Pinpoint the cell where the given text exists, returning its [X, Y] midpoint coordinate. 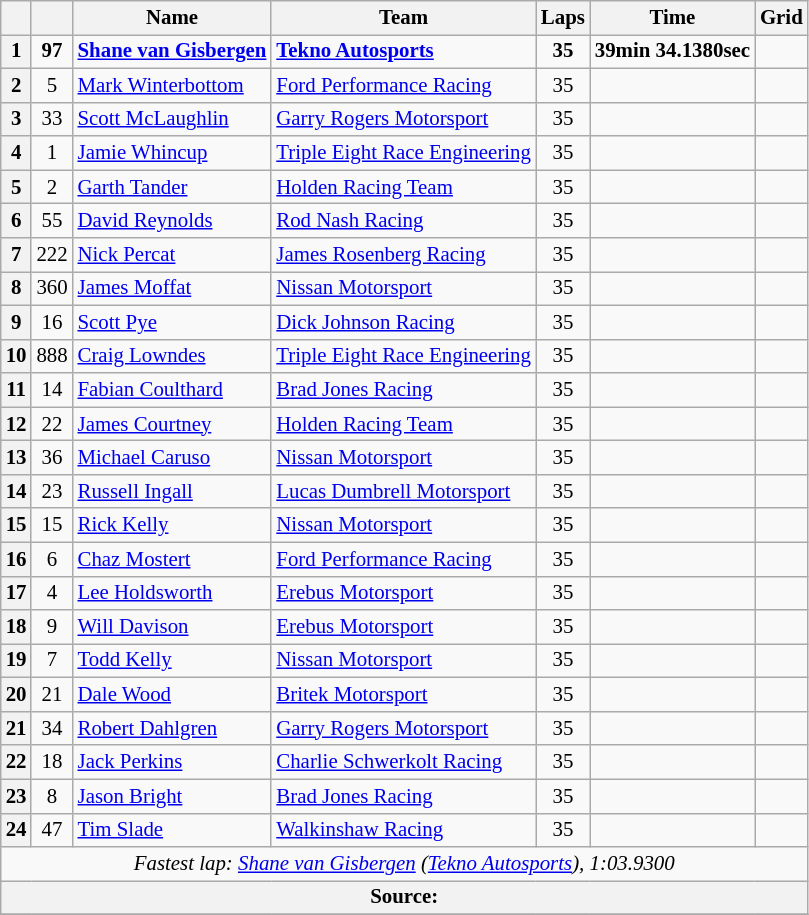
34 [52, 728]
11 [16, 390]
24 [16, 830]
Lucas Dumbrell Motorsport [404, 491]
55 [52, 221]
33 [52, 119]
Garth Tander [172, 187]
Scott Pye [172, 322]
Todd Kelly [172, 661]
Tekno Autosports [404, 51]
Mark Winterbottom [172, 85]
36 [52, 458]
James Courtney [172, 424]
Grid [782, 18]
Fastest lap: Shane van Gisbergen (Tekno Autosports), 1:03.9300 [404, 864]
Dick Johnson Racing [404, 322]
Scott McLaughlin [172, 119]
Source: [404, 898]
888 [52, 356]
39min 34.1380sec [672, 51]
97 [52, 51]
47 [52, 830]
360 [52, 288]
12 [16, 424]
Jason Bright [172, 796]
Time [672, 18]
Michael Caruso [172, 458]
10 [16, 356]
17 [16, 593]
222 [52, 255]
David Reynolds [172, 221]
Craig Lowndes [172, 356]
Will Davison [172, 627]
20 [16, 695]
Team [404, 18]
Tim Slade [172, 830]
Britek Motorsport [404, 695]
Chaz Mostert [172, 559]
Jack Perkins [172, 762]
Rick Kelly [172, 525]
Laps [563, 18]
3 [16, 119]
Nick Percat [172, 255]
Name [172, 18]
Russell Ingall [172, 491]
Shane van Gisbergen [172, 51]
James Rosenberg Racing [404, 255]
Lee Holdsworth [172, 593]
Walkinshaw Racing [404, 830]
13 [16, 458]
Jamie Whincup [172, 153]
Fabian Coulthard [172, 390]
19 [16, 661]
Rod Nash Racing [404, 221]
James Moffat [172, 288]
Charlie Schwerkolt Racing [404, 762]
Robert Dahlgren [172, 728]
Dale Wood [172, 695]
